Output the [X, Y] coordinate of the center of the cell containing the given text.  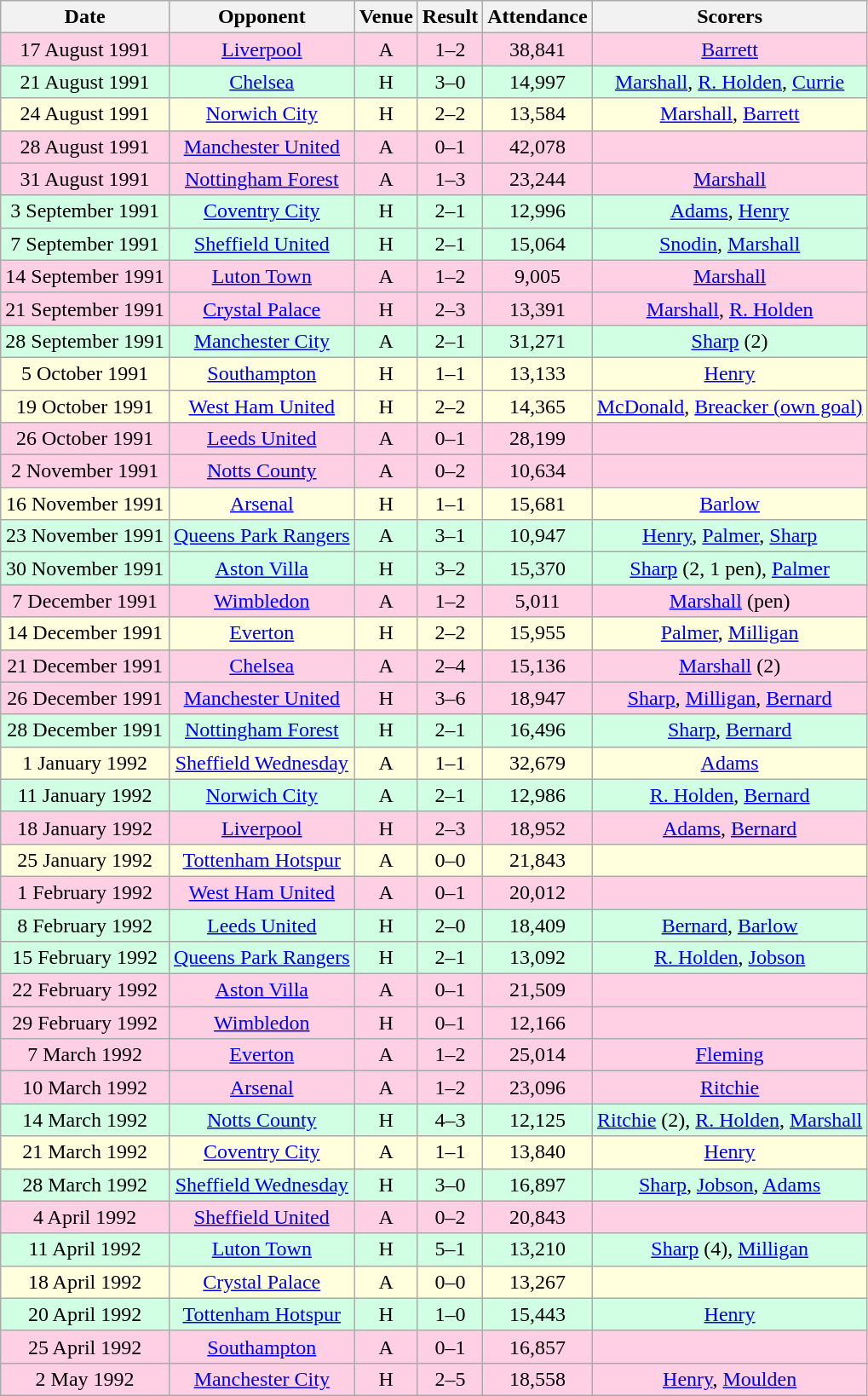
22 February 1992 [85, 990]
28,199 [537, 439]
30 November 1991 [85, 568]
Date [85, 17]
2–0 [450, 925]
3–6 [450, 698]
42,078 [537, 147]
18,947 [537, 698]
21 March 1992 [85, 1152]
Marshall, R. Holden [729, 309]
Attendance [537, 17]
13,092 [537, 958]
3 September 1991 [85, 211]
Marshall (2) [729, 666]
7 December 1991 [85, 601]
Scorers [729, 17]
12,125 [537, 1120]
28 August 1991 [85, 147]
16,496 [537, 730]
21,509 [537, 990]
4–3 [450, 1120]
16 November 1991 [85, 504]
7 March 1992 [85, 1055]
Sharp, Bernard [729, 730]
Barrett [729, 49]
15,443 [537, 1314]
Result [450, 17]
28 December 1991 [85, 730]
20,012 [537, 892]
13,391 [537, 309]
12,166 [537, 1023]
5–1 [450, 1249]
15,370 [537, 568]
20,843 [537, 1217]
3–1 [450, 536]
23,096 [537, 1087]
14,997 [537, 82]
2–4 [450, 666]
15,681 [537, 504]
19 October 1991 [85, 407]
38,841 [537, 49]
28 March 1992 [85, 1185]
25,014 [537, 1055]
Adams [729, 763]
21 August 1991 [85, 82]
13,133 [537, 373]
15,064 [537, 244]
16,897 [537, 1185]
10 March 1992 [85, 1087]
26 October 1991 [85, 439]
Bernard, Barlow [729, 925]
26 December 1991 [85, 698]
Adams, Henry [729, 211]
18,409 [537, 925]
1 February 1992 [85, 892]
21 December 1991 [85, 666]
14,365 [537, 407]
15,955 [537, 633]
5,011 [537, 601]
R. Holden, Bernard [729, 795]
Sharp, Milligan, Bernard [729, 698]
29 February 1992 [85, 1023]
Barlow [729, 504]
Henry, Palmer, Sharp [729, 536]
23,244 [537, 179]
McDonald, Breacker (own goal) [729, 407]
10,947 [537, 536]
Fleming [729, 1055]
21 September 1991 [85, 309]
16,857 [537, 1347]
18 January 1992 [85, 828]
Adams, Bernard [729, 828]
1 January 1992 [85, 763]
4 April 1992 [85, 1217]
13,840 [537, 1152]
17 August 1991 [85, 49]
Sharp (2, 1 pen), Palmer [729, 568]
Palmer, Milligan [729, 633]
11 April 1992 [85, 1249]
R. Holden, Jobson [729, 958]
14 September 1991 [85, 276]
25 January 1992 [85, 860]
Venue [386, 17]
24 August 1991 [85, 114]
12,996 [537, 211]
23 November 1991 [85, 536]
8 February 1992 [85, 925]
13,267 [537, 1282]
14 December 1991 [85, 633]
14 March 1992 [85, 1120]
18,558 [537, 1379]
18 April 1992 [85, 1282]
Sharp, Jobson, Adams [729, 1185]
Marshall, Barrett [729, 114]
32,679 [537, 763]
Sharp (2) [729, 341]
Marshall (pen) [729, 601]
2–5 [450, 1379]
10,634 [537, 471]
2 November 1991 [85, 471]
15,136 [537, 666]
15 February 1992 [85, 958]
31,271 [537, 341]
13,584 [537, 114]
Ritchie [729, 1087]
31 August 1991 [85, 179]
1–3 [450, 179]
21,843 [537, 860]
12,986 [537, 795]
2 May 1992 [85, 1379]
Opponent [262, 17]
28 September 1991 [85, 341]
3–2 [450, 568]
Snodin, Marshall [729, 244]
25 April 1992 [85, 1347]
13,210 [537, 1249]
5 October 1991 [85, 373]
Henry, Moulden [729, 1379]
11 January 1992 [85, 795]
20 April 1992 [85, 1314]
1–0 [450, 1314]
Sharp (4), Milligan [729, 1249]
7 September 1991 [85, 244]
18,952 [537, 828]
9,005 [537, 276]
Marshall, R. Holden, Currie [729, 82]
Ritchie (2), R. Holden, Marshall [729, 1120]
